Search for the cell housing the specified text and yield its [X, Y] center coordinate. 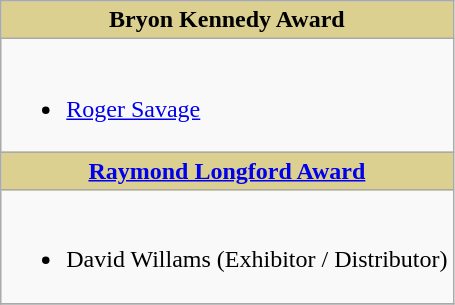
Roger Savage [227, 96]
Bryon Kennedy Award [227, 20]
Raymond Longford Award [227, 171]
David Willams (Exhibitor / Distributor) [227, 246]
